Output the (X, Y) coordinate of the center of the cell containing the given text.  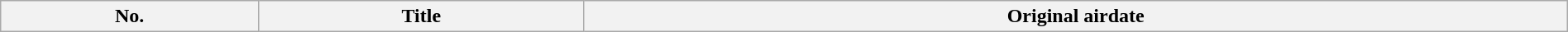
No. (130, 16)
Original airdate (1075, 16)
Title (421, 16)
